Identify which cell holds the provided text, then report its [x, y] central coordinate. 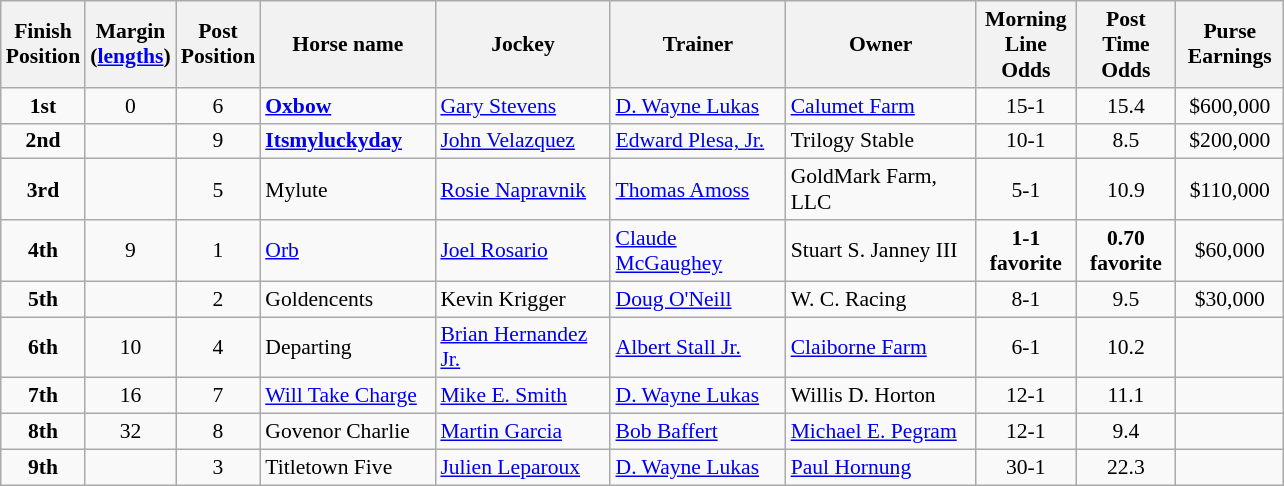
8th [43, 432]
Morning Line Odds [1026, 44]
8-1 [1026, 299]
Willis D. Horton [881, 396]
Rosie Napravnik [522, 190]
GoldMark Farm, LLC [881, 190]
5 [218, 190]
Gary Stevens [522, 106]
Martin Garcia [522, 432]
3rd [43, 190]
Albert Stall Jr. [698, 348]
30-1 [1026, 467]
$30,000 [1230, 299]
$200,000 [1230, 141]
9.5 [1126, 299]
Claiborne Farm [881, 348]
Orb [348, 250]
3 [218, 467]
Michael E. Pegram [881, 432]
10 [130, 348]
Bob Baffert [698, 432]
9th [43, 467]
Govenor Charlie [348, 432]
4th [43, 250]
10.2 [1126, 348]
0 [130, 106]
8.5 [1126, 141]
16 [130, 396]
Trainer [698, 44]
11.1 [1126, 396]
10-1 [1026, 141]
Julien Leparoux [522, 467]
6th [43, 348]
32 [130, 432]
1-1 favorite [1026, 250]
$110,000 [1230, 190]
$60,000 [1230, 250]
Stuart S. Janney III [881, 250]
Thomas Amoss [698, 190]
15.4 [1126, 106]
4 [218, 348]
9.4 [1126, 432]
7 [218, 396]
Oxbow [348, 106]
Finish Position [43, 44]
Mylute [348, 190]
15-1 [1026, 106]
7th [43, 396]
Claude McGaughey [698, 250]
Owner [881, 44]
Itsmyluckyday [348, 141]
Purse Earnings [1230, 44]
Margin (lengths) [130, 44]
Goldencents [348, 299]
John Velazquez [522, 141]
Horse name [348, 44]
6 [218, 106]
Kevin Krigger [522, 299]
Paul Hornung [881, 467]
22.3 [1126, 467]
0.70 favorite [1126, 250]
W. C. Racing [881, 299]
Post Position [218, 44]
Post Time Odds [1126, 44]
6-1 [1026, 348]
Doug O'Neill [698, 299]
Jockey [522, 44]
Will Take Charge [348, 396]
Mike E. Smith [522, 396]
Departing [348, 348]
Joel Rosario [522, 250]
10.9 [1126, 190]
1 [218, 250]
Edward Plesa, Jr. [698, 141]
5-1 [1026, 190]
Trilogy Stable [881, 141]
2 [218, 299]
5th [43, 299]
Calumet Farm [881, 106]
Titletown Five [348, 467]
Brian Hernandez Jr. [522, 348]
8 [218, 432]
1st [43, 106]
2nd [43, 141]
$600,000 [1230, 106]
